For the text-containing cell, return its midpoint in (x, y) coordinate format. 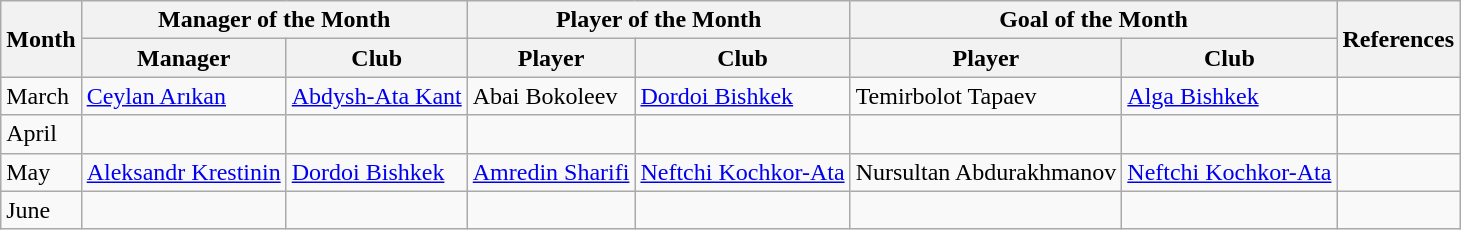
Player of the Month (658, 20)
Abai Bokoleev (551, 96)
Aleksandr Krestinin (184, 172)
Manager (184, 58)
Goal of the Month (1094, 20)
Month (41, 39)
Manager of the Month (274, 20)
March (41, 96)
May (41, 172)
April (41, 134)
June (41, 210)
Alga Bishkek (1230, 96)
Amredin Sharifi (551, 172)
Nursultan Abdurakhmanov (986, 172)
Temirbolot Tapaev (986, 96)
References (1398, 39)
Abdysh-Ata Kant (376, 96)
Ceylan Arıkan (184, 96)
